Provide the [x, y] coordinate of the cell's center where the given text is located.  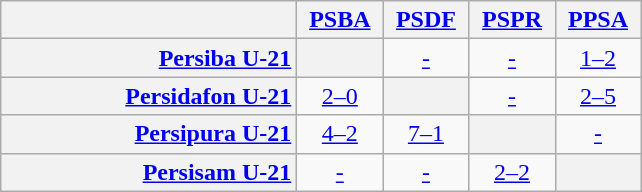
Persiba U-21 [149, 58]
4–2 [340, 134]
Persisam U-21 [149, 172]
2–5 [598, 96]
1–2 [598, 58]
PSBA [340, 20]
Persipura U-21 [149, 134]
7–1 [426, 134]
2–0 [340, 96]
PSPR [512, 20]
2–2 [512, 172]
PPSA [598, 20]
Persidafon U-21 [149, 96]
PSDF [426, 20]
